Detect which cell encompasses the target text, then output its (x, y) center coordinate. 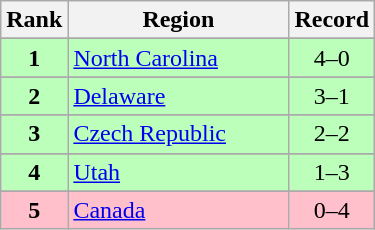
3–1 (332, 96)
Region (178, 20)
3 (34, 134)
2–2 (332, 134)
Delaware (178, 96)
0–4 (332, 210)
Utah (178, 172)
1 (34, 58)
Canada (178, 210)
4 (34, 172)
Record (332, 20)
Rank (34, 20)
Czech Republic (178, 134)
2 (34, 96)
1–3 (332, 172)
5 (34, 210)
4–0 (332, 58)
North Carolina (178, 58)
